Search for the cell housing the specified text and yield its [X, Y] center coordinate. 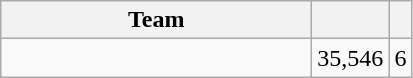
35,546 [350, 58]
6 [400, 58]
Team [156, 20]
